Pinpoint the cell where the given text exists, returning its (X, Y) midpoint coordinate. 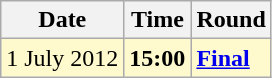
15:00 (158, 58)
1 July 2012 (62, 58)
Final (231, 58)
Date (62, 20)
Round (231, 20)
Time (158, 20)
